Determine the [X, Y] coordinate at the center of the cell enclosing the given text.  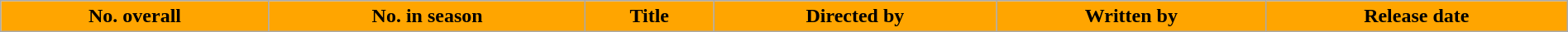
Written by [1131, 16]
Title [650, 16]
No. in season [427, 16]
No. overall [136, 16]
Directed by [855, 16]
Release date [1416, 16]
